Scan for the cell matching the given text and deliver its (X, Y) coordinate at center. 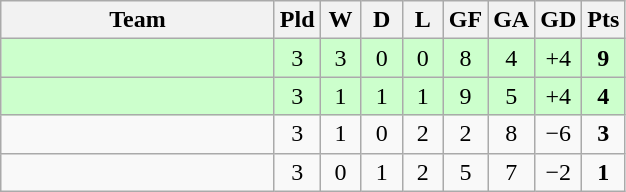
GA (512, 20)
Pts (604, 20)
7 (512, 172)
Team (138, 20)
GF (465, 20)
Pld (297, 20)
−2 (558, 172)
L (422, 20)
GD (558, 20)
W (340, 20)
D (382, 20)
−6 (558, 134)
